Pinpoint the cell where the given text exists, returning its (X, Y) midpoint coordinate. 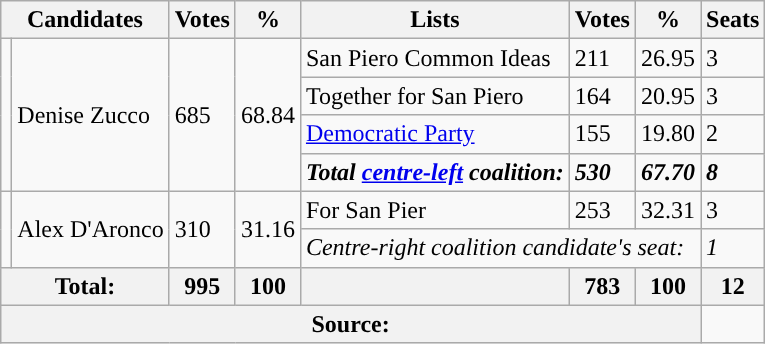
164 (602, 96)
2 (732, 134)
12 (732, 286)
155 (602, 134)
1 (732, 248)
8 (732, 172)
310 (202, 229)
68.84 (268, 115)
995 (202, 286)
Seats (732, 20)
Alex D'Aronco (90, 229)
Source: (351, 324)
Candidates (85, 20)
685 (202, 115)
253 (602, 210)
211 (602, 58)
Total: (85, 286)
67.70 (668, 172)
31.16 (268, 229)
20.95 (668, 96)
32.31 (668, 210)
Democratic Party (434, 134)
For San Pier (434, 210)
San Piero Common Ideas (434, 58)
Lists (434, 20)
Together for San Piero (434, 96)
26.95 (668, 58)
Centre-right coalition candidate's seat: (500, 248)
530 (602, 172)
19.80 (668, 134)
Total centre-left coalition: (434, 172)
783 (602, 286)
Denise Zucco (90, 115)
